For the text-containing cell, return its midpoint in [x, y] coordinate format. 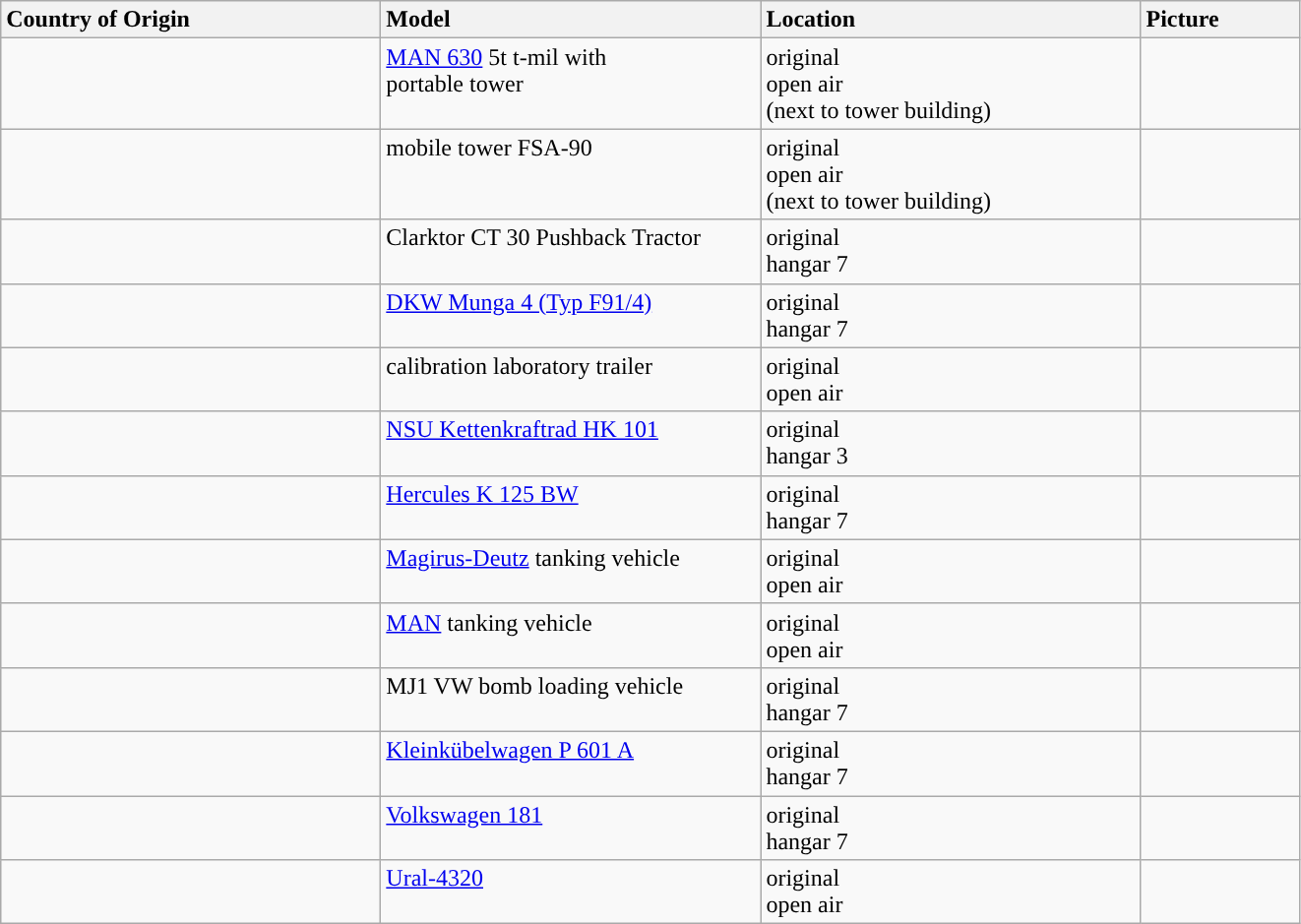
Kleinkübelwagen P 601 A [571, 764]
calibration laboratory trailer [571, 380]
Clarktor CT 30 Pushback Tractor [571, 252]
Volkswagen 181 [571, 827]
DKW Munga 4 (Typ F91/4) [571, 315]
Model [571, 20]
Country of Origin [191, 20]
originalhangar 3 [951, 443]
MJ1 VW bomb loading vehicle [571, 699]
MAN 630 5t t-mil withportable tower [571, 84]
MAN tanking vehicle [571, 636]
Picture [1220, 20]
mobile tower FSA-90 [571, 174]
Location [951, 20]
Magirus-Deutz tanking vehicle [571, 571]
Hercules K 125 BW [571, 508]
Ural-4320 [571, 892]
NSU Kettenkraftrad HK 101 [571, 443]
